Detect which cell encompasses the target text, then output its [X, Y] center coordinate. 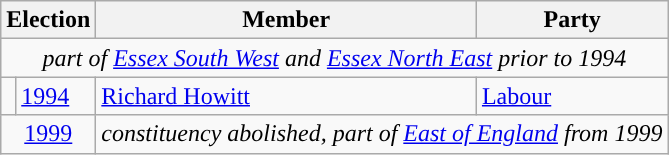
Party [572, 20]
constituency abolished, part of East of England from 1999 [382, 134]
1999 [48, 134]
Richard Howitt [286, 96]
1994 [56, 96]
Election [48, 20]
Member [286, 20]
Labour [572, 96]
part of Essex South West and Essex North East prior to 1994 [334, 58]
